Detect which cell encompasses the target text, then output its [X, Y] center coordinate. 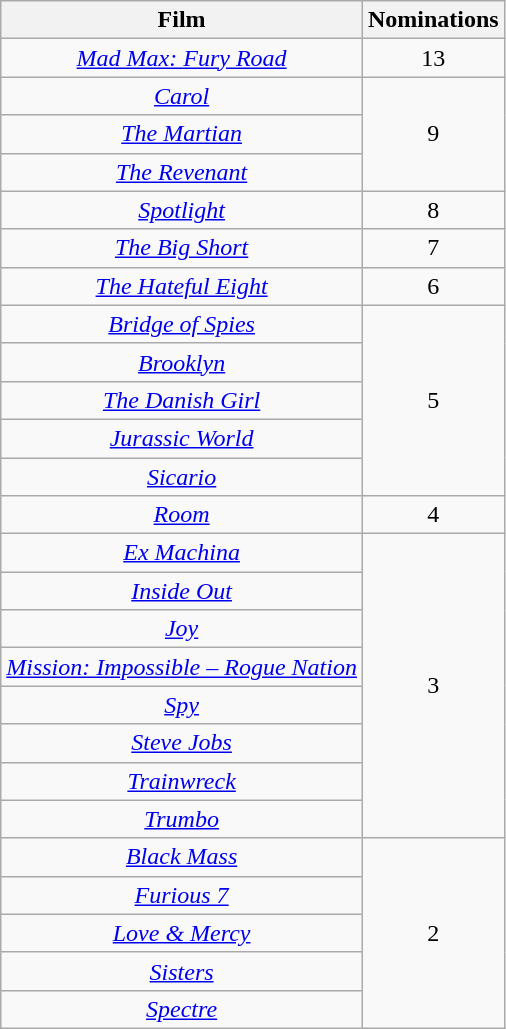
6 [433, 286]
The Martian [182, 134]
3 [433, 686]
Sicario [182, 477]
The Revenant [182, 172]
4 [433, 515]
Trainwreck [182, 781]
13 [433, 58]
Jurassic World [182, 438]
Black Mass [182, 857]
Nominations [433, 20]
Inside Out [182, 591]
Ex Machina [182, 553]
Brooklyn [182, 362]
Trumbo [182, 819]
The Hateful Eight [182, 286]
7 [433, 248]
Bridge of Spies [182, 324]
Room [182, 515]
2 [433, 933]
Spy [182, 705]
Love & Mercy [182, 933]
Mission: Impossible – Rogue Nation [182, 667]
Film [182, 20]
Sisters [182, 971]
Joy [182, 629]
Carol [182, 96]
The Big Short [182, 248]
Steve Jobs [182, 743]
5 [433, 400]
8 [433, 210]
Spectre [182, 1009]
The Danish Girl [182, 400]
9 [433, 134]
Spotlight [182, 210]
Furious 7 [182, 895]
Mad Max: Fury Road [182, 58]
